Scan for the cell matching the given text and deliver its (X, Y) coordinate at center. 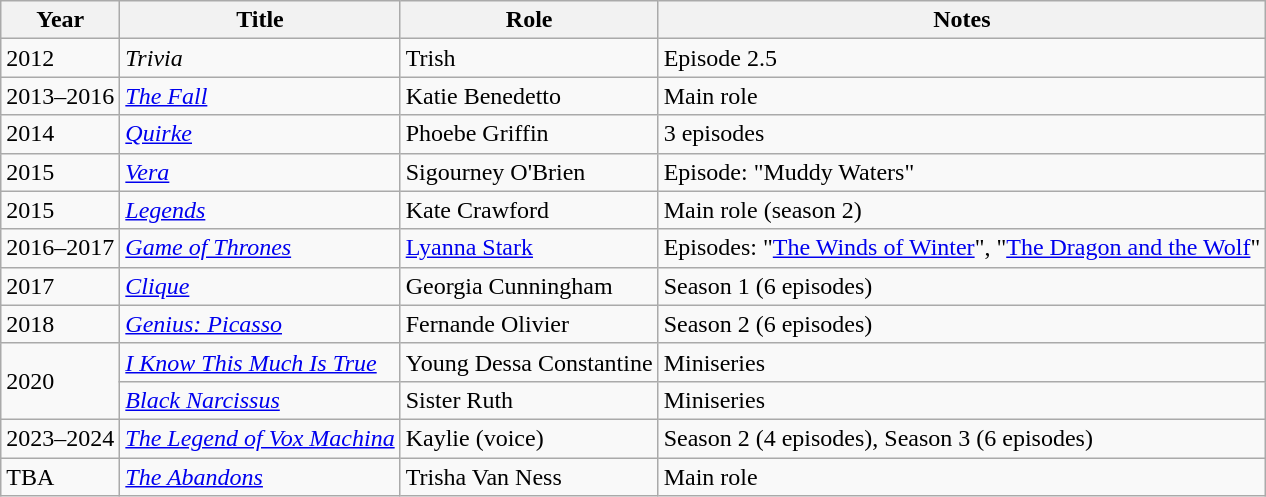
The Abandons (260, 477)
2018 (60, 324)
3 episodes (962, 134)
Season 2 (4 episodes), Season 3 (6 episodes) (962, 438)
Black Narcissus (260, 400)
Role (529, 20)
Notes (962, 20)
Phoebe Griffin (529, 134)
Episode: "Muddy Waters" (962, 172)
2012 (60, 58)
Lyanna Stark (529, 248)
Season 1 (6 episodes) (962, 286)
Trish (529, 58)
Year (60, 20)
Season 2 (6 episodes) (962, 324)
Episodes: "The Winds of Winter", "The Dragon and the Wolf" (962, 248)
Title (260, 20)
2013–2016 (60, 96)
Episode 2.5 (962, 58)
Game of Thrones (260, 248)
2016–2017 (60, 248)
Kaylie (voice) (529, 438)
The Fall (260, 96)
Genius: Picasso (260, 324)
Young Dessa Constantine (529, 362)
Clique (260, 286)
Trivia (260, 58)
The Legend of Vox Machina (260, 438)
Legends (260, 210)
2017 (60, 286)
Georgia Cunningham (529, 286)
Main role (season 2) (962, 210)
2014 (60, 134)
TBA (60, 477)
Trisha Van Ness (529, 477)
I Know This Much Is True (260, 362)
Katie Benedetto (529, 96)
2020 (60, 381)
2023–2024 (60, 438)
Kate Crawford (529, 210)
Fernande Olivier (529, 324)
Sister Ruth (529, 400)
Sigourney O'Brien (529, 172)
Vera (260, 172)
Quirke (260, 134)
